For the text-containing cell, return its midpoint in (x, y) coordinate format. 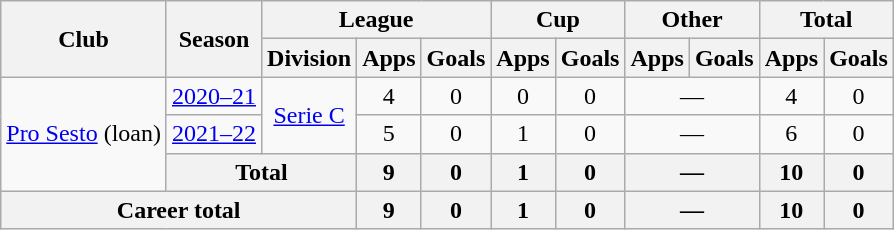
Serie C (310, 115)
2021–22 (214, 134)
6 (791, 134)
Pro Sesto (loan) (84, 134)
Other (692, 20)
5 (389, 134)
Division (310, 58)
League (376, 20)
Cup (558, 20)
2020–21 (214, 96)
Club (84, 39)
Season (214, 39)
Career total (179, 210)
